Output the (X, Y) coordinate of the center of the cell containing the given text.  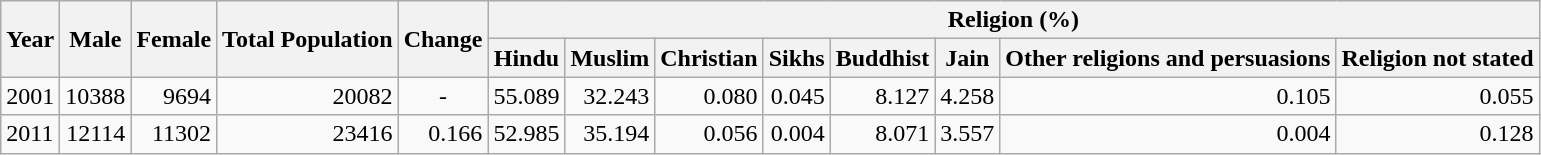
0.080 (709, 96)
Male (96, 39)
35.194 (610, 134)
0.105 (1168, 96)
Buddhist (882, 58)
8.127 (882, 96)
Religion (%) (1014, 20)
20082 (308, 96)
0.045 (796, 96)
Jain (968, 58)
23416 (308, 134)
55.089 (526, 96)
12114 (96, 134)
Other religions and persuasions (1168, 58)
9694 (174, 96)
10388 (96, 96)
2001 (30, 96)
11302 (174, 134)
0.055 (1438, 96)
Hindu (526, 58)
2011 (30, 134)
Total Population (308, 39)
Female (174, 39)
Year (30, 39)
Religion not stated (1438, 58)
Change (443, 39)
- (443, 96)
0.056 (709, 134)
Sikhs (796, 58)
0.128 (1438, 134)
8.071 (882, 134)
Christian (709, 58)
52.985 (526, 134)
Muslim (610, 58)
3.557 (968, 134)
4.258 (968, 96)
32.243 (610, 96)
0.166 (443, 134)
